Return [x, y] of the center of cell containing provided text 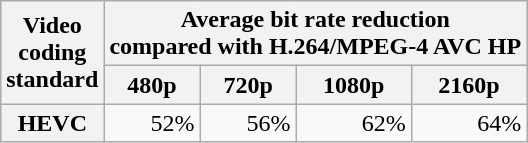
56% [248, 123]
1080p [354, 85]
Average bit rate reduction compared with H.264/MPEG-4 AVC HP [316, 34]
480p [152, 85]
64% [468, 123]
2160p [468, 85]
52% [152, 123]
HEVC [52, 123]
62% [354, 123]
Videocodingstandard [52, 52]
720p [248, 85]
